Extract the [x, y] coordinate from the center of the cell holding the provided text.  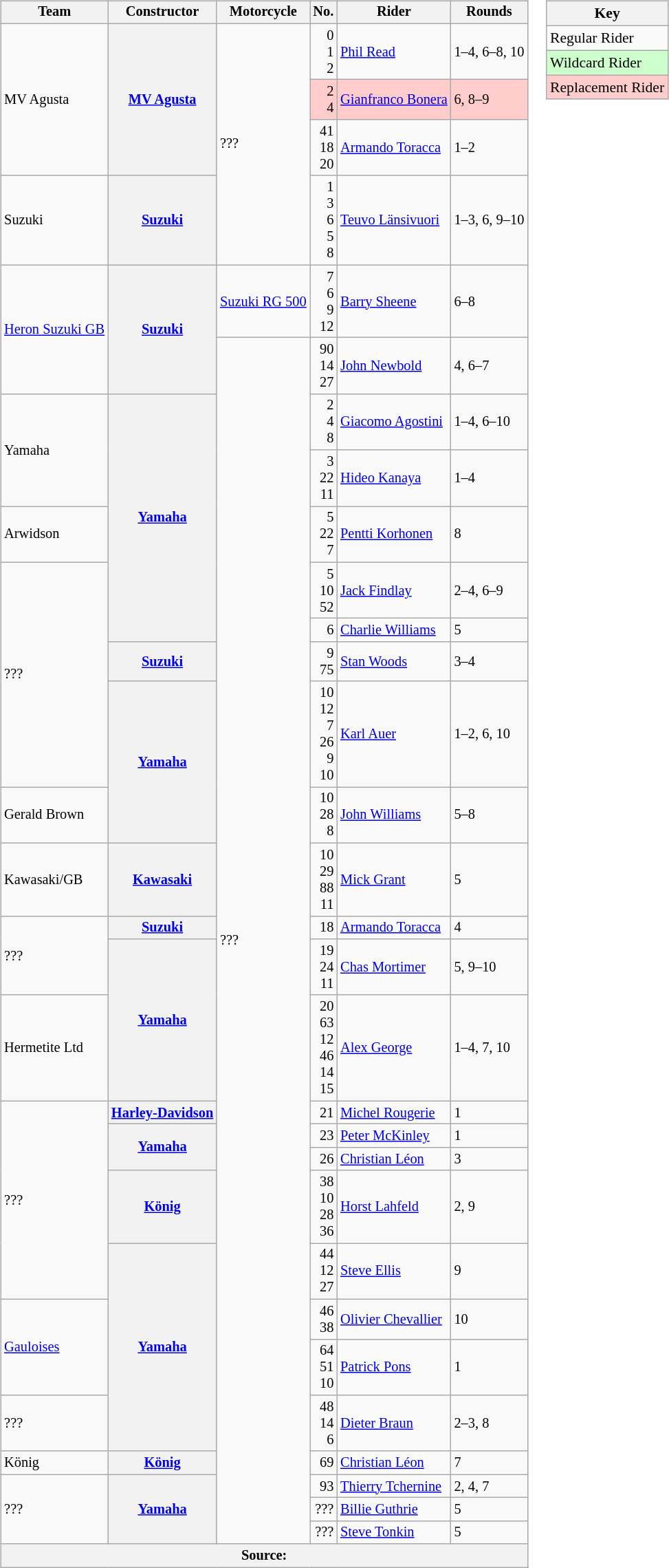
Olivier Chevallier [393, 1319]
1–4, 6–10 [490, 422]
Hermetite Ltd [54, 1048]
Key [607, 14]
Source: [264, 1556]
Phil Read [393, 52]
248 [324, 422]
9 [490, 1271]
Giacomo Agostini [393, 422]
Kawasaki [162, 879]
51052 [324, 590]
Dieter Braun [393, 1424]
Gauloises [54, 1347]
4 [490, 927]
Gerald Brown [54, 815]
6 [324, 630]
Pentti Korhonen [393, 535]
206312461415 [324, 1048]
24 [324, 100]
7 [490, 1463]
John Williams [393, 815]
2, 9 [490, 1207]
10288 [324, 815]
John Newbold [393, 366]
Peter McKinley [393, 1136]
26 [324, 1159]
Kawasaki/GB [54, 879]
6–8 [490, 301]
Steve Ellis [393, 1271]
69 [324, 1463]
441227 [324, 1271]
Karl Auer [393, 734]
2–3, 8 [490, 1424]
Replacement Rider [607, 87]
Gianfranco Bonera [393, 100]
38102836 [324, 1207]
Regular Rider [607, 38]
Barry Sheene [393, 301]
192411 [324, 967]
23 [324, 1136]
5227 [324, 535]
Mick Grant [393, 879]
10298811 [324, 879]
8 [490, 535]
Rider [393, 12]
Motorcycle [263, 12]
76912 [324, 301]
2–4, 6–9 [490, 590]
012 [324, 52]
No. [324, 12]
2, 4, 7 [490, 1486]
Jack Findlay [393, 590]
1–4, 7, 10 [490, 1048]
Steve Tonkin [393, 1532]
Constructor [162, 12]
5–8 [490, 815]
Suzuki RG 500 [263, 301]
Chas Mortimer [393, 967]
645110 [324, 1367]
4, 6–7 [490, 366]
1–2 [490, 148]
Wildcard Rider [607, 63]
6, 8–9 [490, 100]
4638 [324, 1319]
Horst Lahfeld [393, 1207]
13658 [324, 220]
Alex George [393, 1048]
Michel Rougerie [393, 1113]
Charlie Williams [393, 630]
3 [490, 1159]
10 [490, 1319]
3–4 [490, 662]
Patrick Pons [393, 1367]
Billie Guthrie [393, 1510]
Teuvo Länsivuori [393, 220]
48146 [324, 1424]
1–4 [490, 478]
93 [324, 1486]
1–4, 6–8, 10 [490, 52]
18 [324, 927]
1–3, 6, 9–10 [490, 220]
Thierry Tchernine [393, 1486]
Hideo Kanaya [393, 478]
Harley-Davidson [162, 1113]
975 [324, 662]
32211 [324, 478]
Stan Woods [393, 662]
5, 9–10 [490, 967]
1012726910 [324, 734]
Rounds [490, 12]
901427 [324, 366]
411820 [324, 148]
Arwidson [54, 535]
21 [324, 1113]
Heron Suzuki GB [54, 329]
Team [54, 12]
1–2, 6, 10 [490, 734]
